Capture the cell that displays the provided text and extract its (x, y) central coordinate. 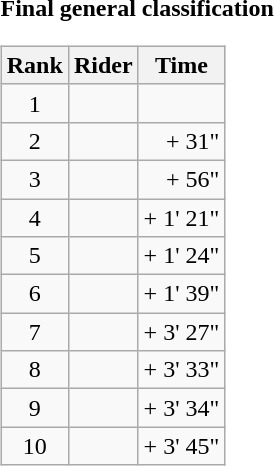
+ 3' 45" (182, 446)
6 (34, 294)
Time (182, 65)
10 (34, 446)
+ 56" (182, 179)
Rank (34, 65)
+ 1' 21" (182, 217)
5 (34, 256)
1 (34, 103)
7 (34, 332)
+ 1' 24" (182, 256)
9 (34, 408)
+ 3' 33" (182, 370)
8 (34, 370)
+ 1' 39" (182, 294)
+ 3' 34" (182, 408)
Rider (103, 65)
+ 31" (182, 141)
4 (34, 217)
2 (34, 141)
+ 3' 27" (182, 332)
3 (34, 179)
